Return the (x, y) coordinate for the center point of the cell that contains the specified text.  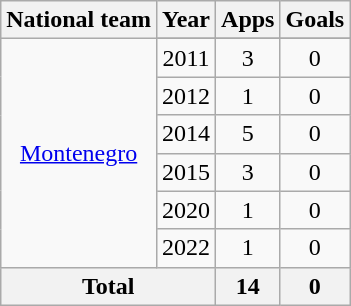
Year (186, 20)
2012 (186, 96)
Apps (248, 20)
National team (79, 20)
5 (248, 134)
2022 (186, 248)
Total (108, 286)
2014 (186, 134)
2015 (186, 172)
14 (248, 286)
Goals (315, 20)
2011 (186, 58)
Montenegro (79, 153)
2020 (186, 210)
